Find where the given text appears and provide that cell's center as [x, y] coordinate. 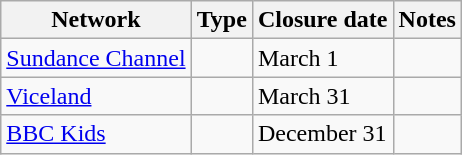
December 31 [322, 134]
Closure date [322, 20]
Type [222, 20]
Sundance Channel [96, 58]
March 31 [322, 96]
Network [96, 20]
Viceland [96, 96]
BBC Kids [96, 134]
March 1 [322, 58]
Notes [427, 20]
